Detect which cell encompasses the target text, then output its (X, Y) center coordinate. 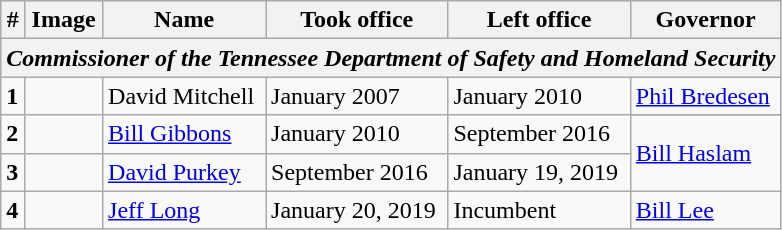
January 2007 (357, 96)
Jeff Long (184, 210)
David Purkey (184, 172)
Image (64, 20)
Took office (357, 20)
Commissioner of the Tennessee Department of Safety and Homeland Security (391, 58)
1 (13, 96)
3 (13, 172)
Bill Lee (706, 210)
Governor (706, 20)
Phil Bredesen (706, 96)
Incumbent (539, 210)
January 20, 2019 (357, 210)
# (13, 20)
January 19, 2019 (539, 172)
Left office (539, 20)
David Mitchell (184, 96)
2 (13, 134)
4 (13, 210)
Bill Gibbons (184, 134)
Name (184, 20)
Bill Haslam (706, 153)
